Scan for the cell matching the given text and deliver its (x, y) coordinate at center. 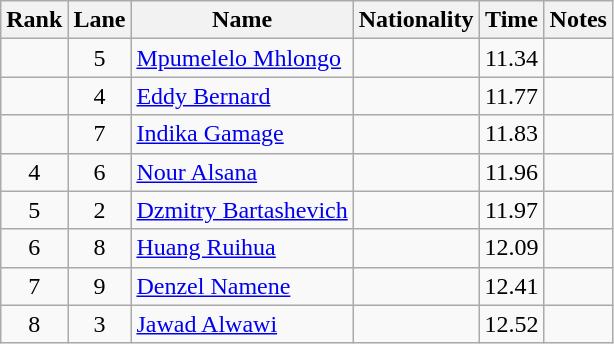
11.96 (512, 172)
Time (512, 20)
12.52 (512, 324)
12.09 (512, 248)
2 (100, 210)
11.77 (512, 96)
12.41 (512, 286)
Nour Alsana (242, 172)
11.34 (512, 58)
Rank (34, 20)
Indika Gamage (242, 134)
Name (242, 20)
Eddy Bernard (242, 96)
9 (100, 286)
Jawad Alwawi (242, 324)
11.97 (512, 210)
Lane (100, 20)
3 (100, 324)
Denzel Namene (242, 286)
Mpumelelo Mhlongo (242, 58)
Dzmitry Bartashevich (242, 210)
Notes (578, 20)
Nationality (416, 20)
Huang Ruihua (242, 248)
11.83 (512, 134)
